Identify which cell holds the provided text, then report its (X, Y) central coordinate. 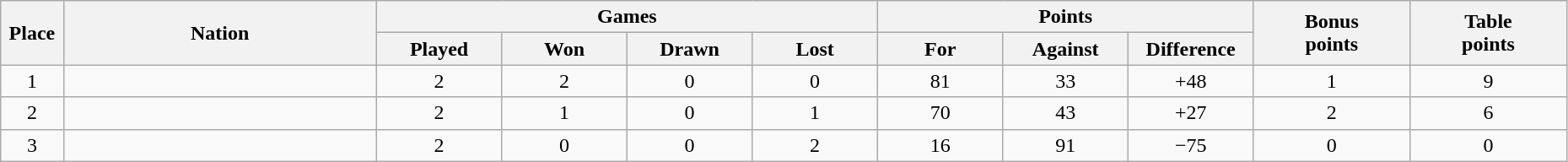
Lost (815, 49)
Won (565, 49)
6 (1489, 113)
+27 (1191, 113)
91 (1066, 145)
−75 (1191, 145)
43 (1066, 113)
+48 (1191, 81)
81 (940, 81)
Played (439, 49)
16 (940, 145)
3 (32, 145)
Games (627, 17)
Place (32, 33)
Bonuspoints (1332, 33)
Points (1065, 17)
33 (1066, 81)
Tablepoints (1489, 33)
Against (1066, 49)
Nation (219, 33)
Difference (1191, 49)
Drawn (690, 49)
70 (940, 113)
For (940, 49)
9 (1489, 81)
